Capture the cell that displays the provided text and extract its [X, Y] central coordinate. 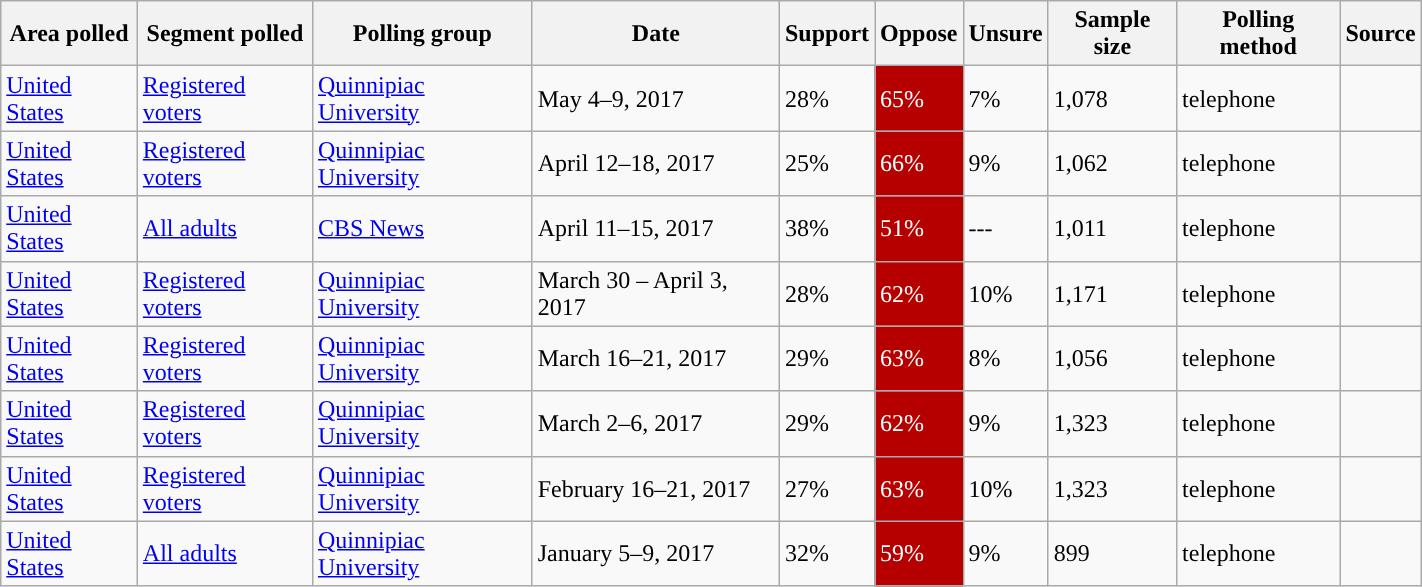
CBS News [422, 228]
899 [1112, 554]
Polling group [422, 34]
1,011 [1112, 228]
32% [826, 554]
Polling method [1258, 34]
March 16–21, 2017 [656, 358]
April 11–15, 2017 [656, 228]
38% [826, 228]
January 5–9, 2017 [656, 554]
Unsure [1006, 34]
1,062 [1112, 164]
66% [919, 164]
Support [826, 34]
March 2–6, 2017 [656, 424]
1,171 [1112, 294]
Source [1380, 34]
May 4–9, 2017 [656, 98]
--- [1006, 228]
65% [919, 98]
51% [919, 228]
8% [1006, 358]
27% [826, 488]
Sample size [1112, 34]
1,056 [1112, 358]
25% [826, 164]
April 12–18, 2017 [656, 164]
1,078 [1112, 98]
Segment polled [224, 34]
February 16–21, 2017 [656, 488]
Area polled [70, 34]
7% [1006, 98]
Date [656, 34]
Oppose [919, 34]
59% [919, 554]
March 30 – April 3, 2017 [656, 294]
